Identify which cell holds the provided text, then report its [x, y] central coordinate. 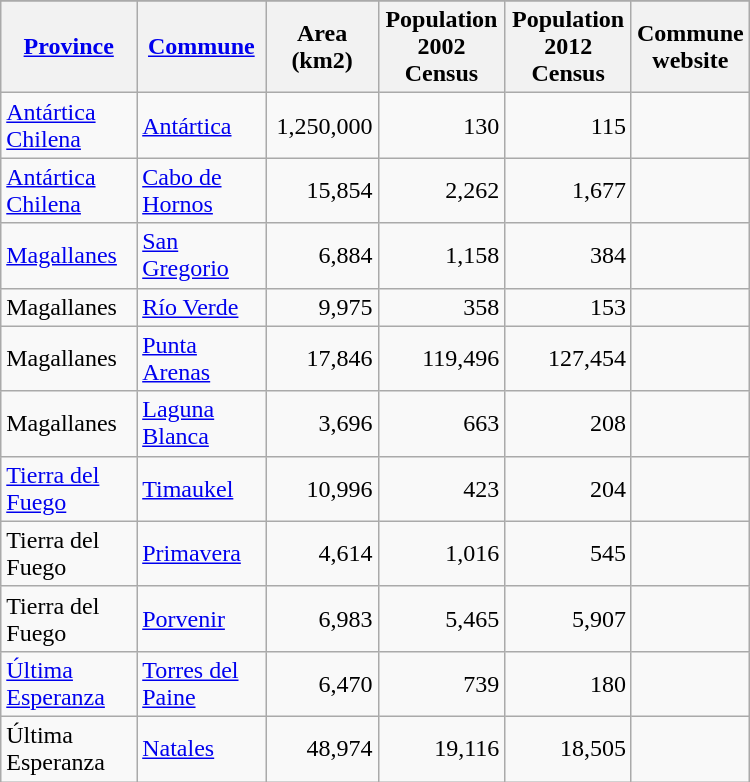
Laguna Blanca [202, 424]
3,696 [322, 424]
6,983 [322, 618]
739 [442, 684]
5,907 [568, 618]
130 [442, 126]
4,614 [322, 554]
Natales [202, 748]
153 [568, 307]
5,465 [442, 618]
119,496 [442, 358]
17,846 [322, 358]
545 [568, 554]
423 [442, 488]
19,116 [442, 748]
Timaukel [202, 488]
2,262 [442, 190]
Cabo de Hornos [202, 190]
Communewebsite [690, 47]
6,470 [322, 684]
Province [69, 47]
18,505 [568, 748]
Torres del Paine [202, 684]
Primavera [202, 554]
1,677 [568, 190]
Population 2012 Census [568, 47]
663 [442, 424]
180 [568, 684]
15,854 [322, 190]
208 [568, 424]
San Gregorio [202, 256]
48,974 [322, 748]
384 [568, 256]
10,996 [322, 488]
127,454 [568, 358]
Commune [202, 47]
Punta Arenas [202, 358]
Antártica [202, 126]
Area (km2) [322, 47]
1,016 [442, 554]
Río Verde [202, 307]
9,975 [322, 307]
358 [442, 307]
Population 2002 Census [442, 47]
204 [568, 488]
1,250,000 [322, 126]
6,884 [322, 256]
1,158 [442, 256]
Porvenir [202, 618]
115 [568, 126]
